Extract the (x, y) coordinate from the center of the cell holding the provided text.  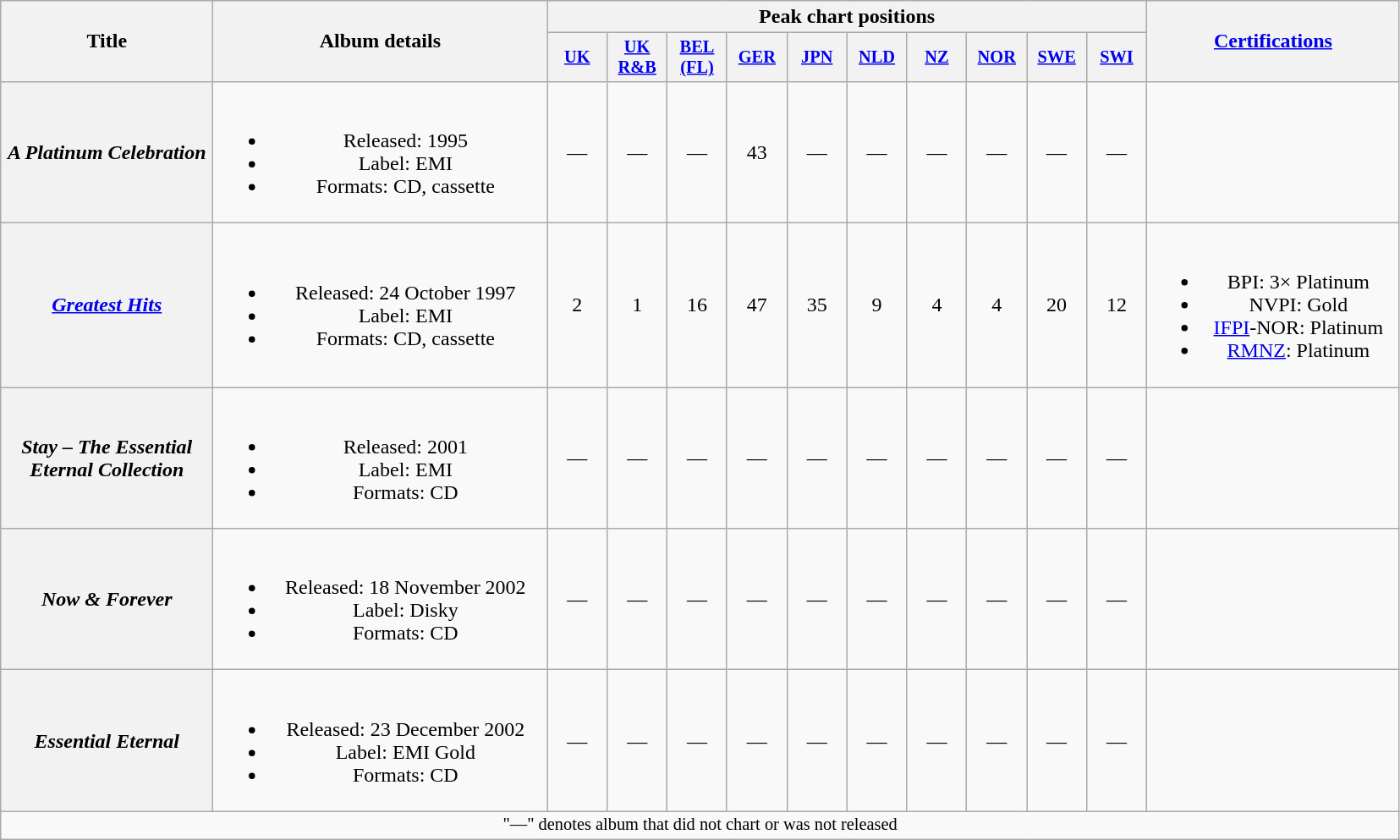
16 (697, 305)
Now & Forever (107, 599)
Greatest Hits (107, 305)
Title (107, 41)
GER (756, 58)
20 (1057, 305)
SWE (1057, 58)
BPI: 3× PlatinumNVPI: GoldIFPI-NOR: PlatinumRMNZ: Platinum (1272, 305)
NLD (876, 58)
47 (756, 305)
9 (876, 305)
NZ (937, 58)
Stay – The Essential Eternal Collection (107, 458)
UK (577, 58)
NOR (996, 58)
A Platinum Celebration (107, 152)
Released: 2001Label: EMIFormats: CD (381, 458)
BEL (FL) (697, 58)
JPN (817, 58)
Released: 23 December 2002Label: EMI GoldFormats: CD (381, 741)
Released: 18 November 2002Label: DiskyFormats: CD (381, 599)
35 (817, 305)
2 (577, 305)
Released: 1995Label: EMIFormats: CD, cassette (381, 152)
UKR&B (638, 58)
"—" denotes album that did not chart or was not released (700, 826)
Peak chart positions (848, 17)
Certifications (1272, 41)
SWI (1117, 58)
12 (1117, 305)
Released: 24 October 1997Label: EMIFormats: CD, cassette (381, 305)
1 (638, 305)
Album details (381, 41)
Essential Eternal (107, 741)
43 (756, 152)
